Scan for the cell matching the given text and deliver its [x, y] coordinate at center. 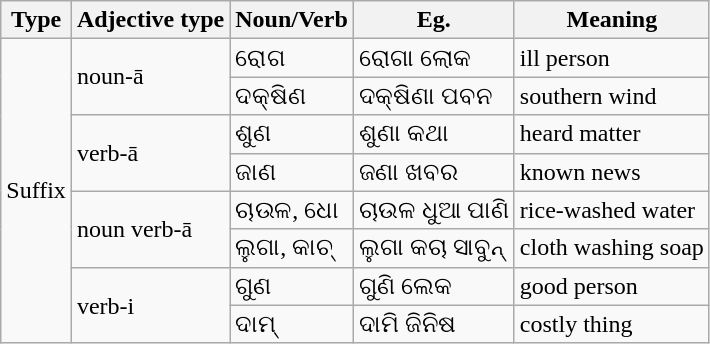
Noun/Verb [292, 20]
ଦକ୍ଷିଣ [292, 96]
ଦାମ୍ [292, 324]
noun-ā [150, 77]
Eg. [434, 20]
costly thing [612, 324]
known news [612, 172]
ଦାମି ଜିନିଷ [434, 324]
Meaning [612, 20]
ଶୁଣ [292, 134]
heard matter [612, 134]
ଗୁଣ [292, 286]
Type [36, 20]
ରୋଗ [292, 58]
ଜଣା ଖବର [434, 172]
verb-i [150, 305]
Suffix [36, 191]
noun verb-ā [150, 229]
ଚାଉଳ, ଧୋ [292, 210]
southern wind [612, 96]
ଲୁଗା, କାଚ୍ [292, 248]
good person [612, 286]
ରୋଗା ଲୋକ [434, 58]
ଚାଉଳ ଧୁଆ ପାଣି [434, 210]
Adjective type [150, 20]
ଲୁଗା କଚା ସାବୁନ୍ [434, 248]
cloth washing soap [612, 248]
ill person [612, 58]
ଗୁଣି ଲେକ [434, 286]
ଦକ୍ଷିଣା ପବନ [434, 96]
rice-washed water [612, 210]
ଜାଣ [292, 172]
verb-ā [150, 153]
ଶୁଣା କଥା [434, 134]
